Locate the cell with the specified text and output its [X, Y] center coordinate. 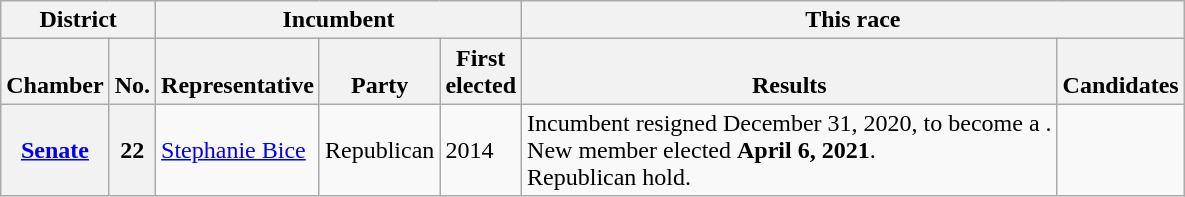
Firstelected [481, 72]
2014 [481, 150]
District [78, 20]
Chamber [55, 72]
Incumbent resigned December 31, 2020, to become a .New member elected April 6, 2021.Republican hold. [790, 150]
Results [790, 72]
Candidates [1120, 72]
Republican [379, 150]
This race [854, 20]
No. [132, 72]
Incumbent [339, 20]
Senate [55, 150]
Representative [238, 72]
22 [132, 150]
Stephanie Bice [238, 150]
Party [379, 72]
